Return [x, y] of the center of cell containing provided text 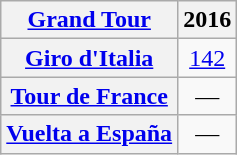
Grand Tour [90, 20]
142 [208, 58]
Vuelta a España [90, 134]
2016 [208, 20]
Giro d'Italia [90, 58]
Tour de France [90, 96]
